Output the [X, Y] coordinate of the center of the cell containing the given text.  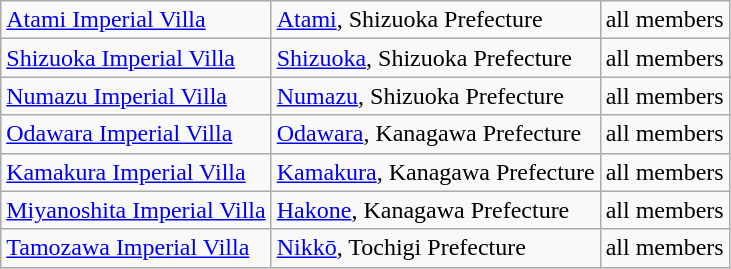
Shizuoka Imperial Villa [136, 58]
Miyanoshita Imperial Villa [136, 210]
Shizuoka, Shizuoka Prefecture [436, 58]
Nikkō, Tochigi Prefecture [436, 248]
Odawara, Kanagawa Prefecture [436, 134]
Hakone, Kanagawa Prefecture [436, 210]
Numazu, Shizuoka Prefecture [436, 96]
Kamakura Imperial Villa [136, 172]
Numazu Imperial Villa [136, 96]
Tamozawa Imperial Villa [136, 248]
Odawara Imperial Villa [136, 134]
Atami, Shizuoka Prefecture [436, 20]
Atami Imperial Villa [136, 20]
Kamakura, Kanagawa Prefecture [436, 172]
